Identify which cell holds the provided text, then report its [X, Y] central coordinate. 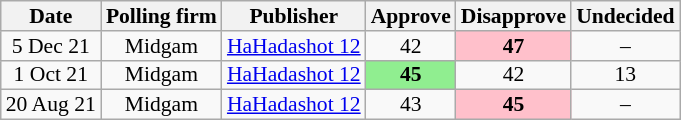
13 [625, 75]
Polling firm [162, 16]
Disapprove [514, 16]
47 [514, 46]
43 [411, 105]
1 Oct 21 [51, 75]
20 Aug 21 [51, 105]
5 Dec 21 [51, 46]
Publisher [294, 16]
Undecided [625, 16]
Date [51, 16]
Approve [411, 16]
